Search for the cell housing the specified text and yield its [X, Y] center coordinate. 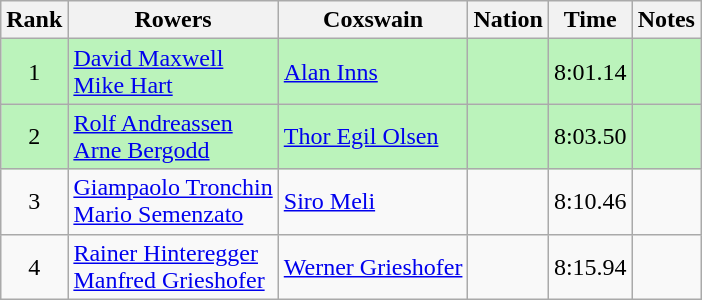
8:15.94 [590, 266]
Werner Grieshofer [373, 266]
Thor Egil Olsen [373, 136]
2 [34, 136]
Rank [34, 20]
Rowers [173, 20]
Giampaolo TronchinMario Semenzato [173, 202]
Nation [508, 20]
Coxswain [373, 20]
8:10.46 [590, 202]
3 [34, 202]
Rainer HintereggerManfred Grieshofer [173, 266]
Rolf AndreassenArne Bergodd [173, 136]
Alan Inns [373, 72]
David MaxwellMike Hart [173, 72]
Time [590, 20]
1 [34, 72]
Notes [666, 20]
4 [34, 266]
8:03.50 [590, 136]
Siro Meli [373, 202]
8:01.14 [590, 72]
